Determine the (X, Y) coordinate at the center of the cell enclosing the given text.  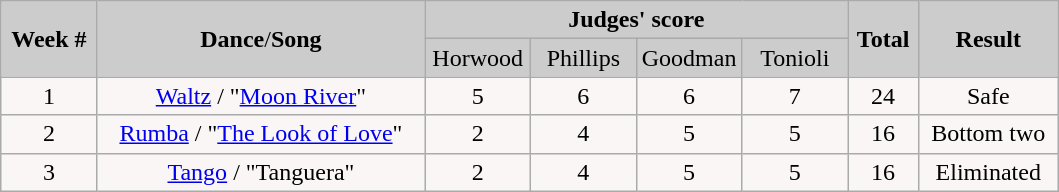
Goodman (689, 58)
Safe (989, 96)
Week # (49, 39)
Rumba / "The Look of Love" (261, 134)
Dance/Song (261, 39)
24 (884, 96)
Tango / "Tanguera" (261, 172)
Judges' score (636, 20)
3 (49, 172)
Result (989, 39)
Tonioli (795, 58)
Total (884, 39)
Phillips (584, 58)
Horwood (478, 58)
7 (795, 96)
1 (49, 96)
Waltz / "Moon River" (261, 96)
Eliminated (989, 172)
Bottom two (989, 134)
